Capture the cell that displays the provided text and extract its [X, Y] central coordinate. 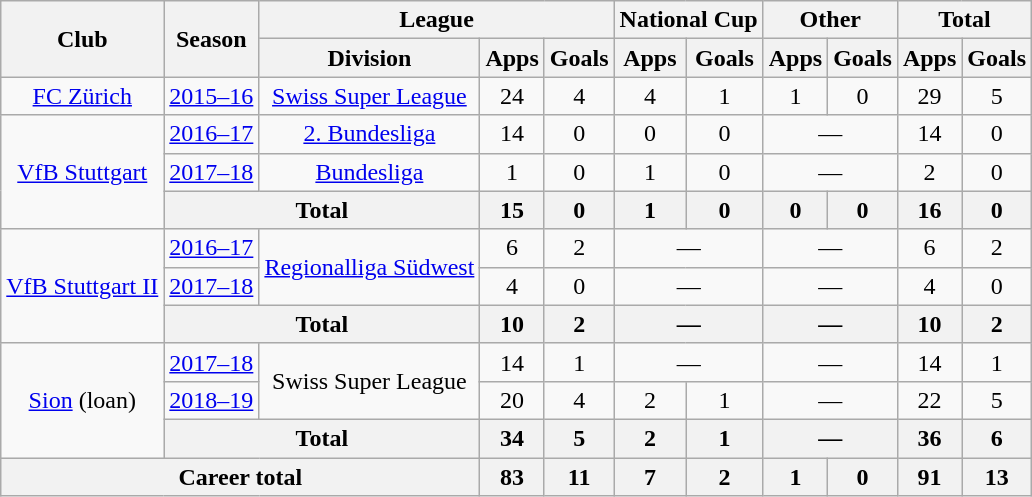
16 [929, 210]
Bundesliga [370, 172]
FC Zürich [82, 96]
11 [579, 477]
91 [929, 477]
VfB Stuttgart [82, 172]
National Cup [688, 20]
29 [929, 96]
Club [82, 39]
2018–19 [212, 400]
20 [512, 400]
22 [929, 400]
15 [512, 210]
Division [370, 58]
Sion (loan) [82, 400]
League [436, 20]
Regionalliga Südwest [370, 267]
2. Bundesliga [370, 134]
Other [830, 20]
13 [997, 477]
Season [212, 39]
VfB Stuttgart II [82, 286]
24 [512, 96]
83 [512, 477]
2015–16 [212, 96]
Career total [240, 477]
36 [929, 438]
34 [512, 438]
7 [650, 477]
